Scan for the cell matching the given text and deliver its [x, y] coordinate at center. 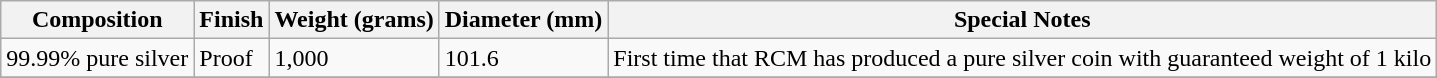
First time that RCM has produced a pure silver coin with guaranteed weight of 1 kilo [1022, 58]
1,000 [354, 58]
Diameter (mm) [524, 20]
Special Notes [1022, 20]
Composition [98, 20]
99.99% pure silver [98, 58]
Finish [232, 20]
Weight (grams) [354, 20]
101.6 [524, 58]
Proof [232, 58]
